From the cell containing the given text, extract its center point as (X, Y) coordinate. 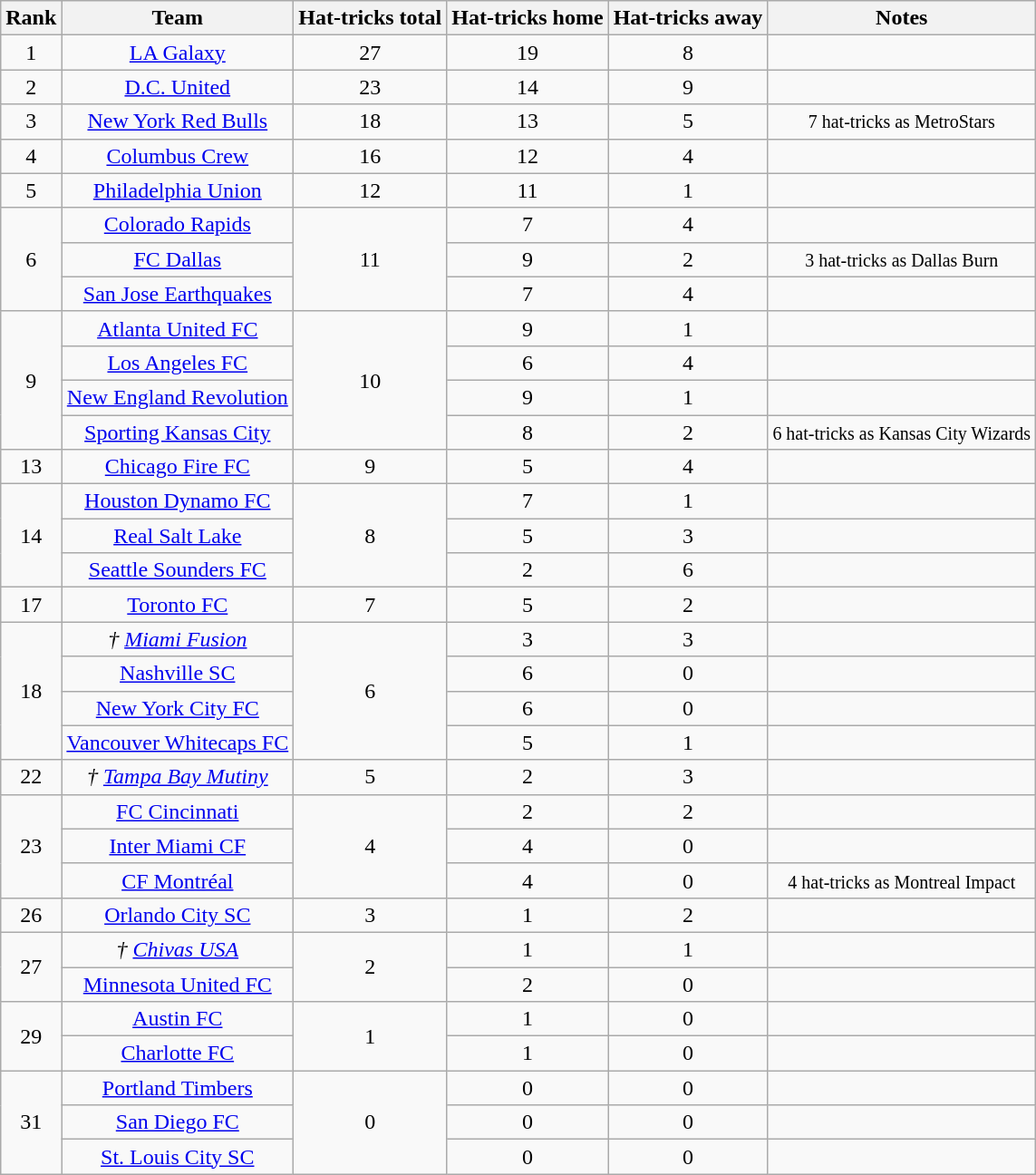
D.C. United (178, 87)
Hat-tricks home (528, 18)
Seattle Sounders FC (178, 570)
Los Angeles FC (178, 363)
Philadelphia Union (178, 190)
Toronto FC (178, 605)
Columbus Crew (178, 156)
Chicago Fire FC (178, 467)
Houston Dynamo FC (178, 501)
Charlotte FC (178, 1054)
† Chivas USA (178, 949)
6 hat-tricks as Kansas City Wizards (902, 432)
FC Dallas (178, 259)
FC Cincinnati (178, 811)
CF Montréal (178, 880)
Orlando City SC (178, 915)
19 (528, 53)
Hat-tricks away (688, 18)
LA Galaxy (178, 53)
26 (31, 915)
7 hat-tricks as MetroStars (902, 121)
St. Louis City SC (178, 1157)
Austin FC (178, 1019)
Sporting Kansas City (178, 432)
Notes (902, 18)
16 (370, 156)
Portland Timbers (178, 1088)
Nashville SC (178, 674)
3 hat-tricks as Dallas Burn (902, 259)
Hat-tricks total (370, 18)
San Diego FC (178, 1122)
Inter Miami CF (178, 846)
31 (31, 1122)
New York City FC (178, 708)
4 hat-tricks as Montreal Impact (902, 880)
Atlanta United FC (178, 328)
Colorado Rapids (178, 225)
Vancouver Whitecaps FC (178, 743)
Minnesota United FC (178, 984)
San Jose Earthquakes (178, 294)
Team (178, 18)
17 (31, 605)
† Tampa Bay Mutiny (178, 777)
New England Revolution (178, 397)
Rank (31, 18)
29 (31, 1036)
† Miami Fusion (178, 639)
10 (370, 380)
Real Salt Lake (178, 536)
22 (31, 777)
New York Red Bulls (178, 121)
